Identify which cell holds the provided text, then report its (X, Y) central coordinate. 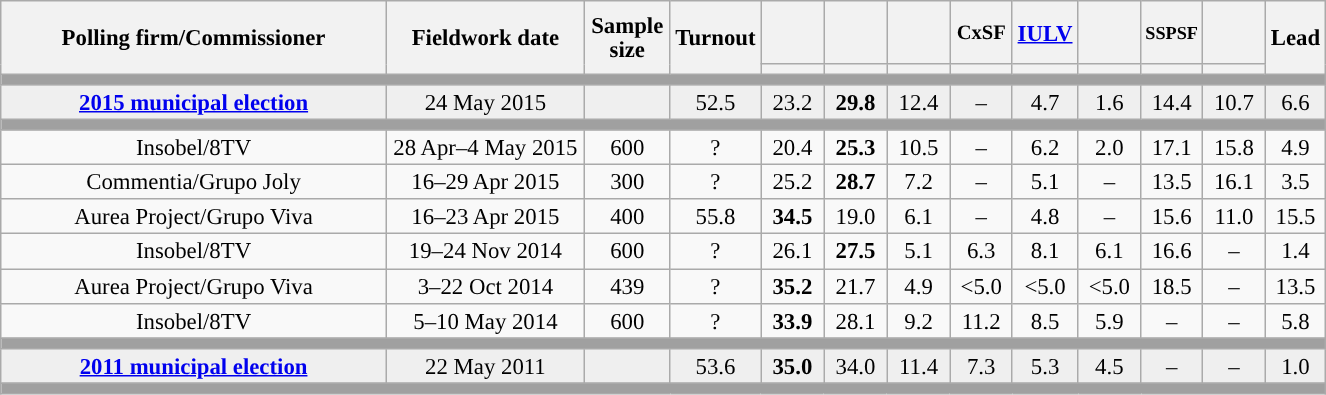
34.0 (856, 366)
16.1 (1234, 182)
17.1 (1172, 148)
11.0 (1234, 218)
26.1 (792, 252)
6.6 (1295, 102)
11.2 (981, 320)
12.4 (918, 102)
Turnout (716, 38)
1.6 (1110, 102)
3.5 (1295, 182)
5.8 (1295, 320)
25.3 (856, 148)
2.0 (1110, 148)
400 (627, 218)
53.6 (716, 366)
16–29 Apr 2015 (485, 182)
2011 municipal election (194, 366)
Commentia/Grupo Joly (194, 182)
21.7 (856, 286)
15.6 (1172, 218)
Sample size (627, 38)
3–22 Oct 2014 (485, 286)
4.8 (1044, 218)
2015 municipal election (194, 102)
6.3 (981, 252)
55.8 (716, 218)
1.0 (1295, 366)
25.2 (792, 182)
Polling firm/Commissioner (194, 38)
35.0 (792, 366)
439 (627, 286)
34.5 (792, 218)
15.5 (1295, 218)
11.4 (918, 366)
IULV (1044, 32)
29.8 (856, 102)
4.7 (1044, 102)
20.4 (792, 148)
16.6 (1172, 252)
35.2 (792, 286)
16–23 Apr 2015 (485, 218)
14.4 (1172, 102)
Fieldwork date (485, 38)
18.5 (1172, 286)
28.1 (856, 320)
8.5 (1044, 320)
22 May 2011 (485, 366)
9.2 (918, 320)
SSPSF (1172, 32)
5.3 (1044, 366)
Lead (1295, 38)
27.5 (856, 252)
8.1 (1044, 252)
28.7 (856, 182)
15.8 (1234, 148)
5–10 May 2014 (485, 320)
28 Apr–4 May 2015 (485, 148)
24 May 2015 (485, 102)
23.2 (792, 102)
19.0 (856, 218)
10.7 (1234, 102)
6.2 (1044, 148)
7.3 (981, 366)
7.2 (918, 182)
1.4 (1295, 252)
CxSF (981, 32)
10.5 (918, 148)
5.9 (1110, 320)
19–24 Nov 2014 (485, 252)
300 (627, 182)
33.9 (792, 320)
52.5 (716, 102)
4.5 (1110, 366)
